Output the [x, y] coordinate of the center of the cell containing the given text.  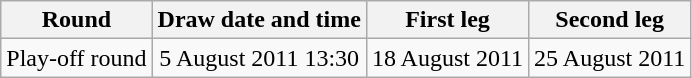
Second leg [610, 20]
Draw date and time [259, 20]
25 August 2011 [610, 58]
18 August 2011 [447, 58]
First leg [447, 20]
5 August 2011 13:30 [259, 58]
Play-off round [76, 58]
Round [76, 20]
